For the text-containing cell, return its midpoint in [X, Y] coordinate format. 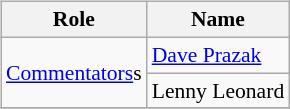
Role [74, 20]
Lenny Leonard [218, 91]
Commentatorss [74, 72]
Name [218, 20]
Dave Prazak [218, 55]
